Extract the (X, Y) coordinate from the center of the cell holding the provided text.  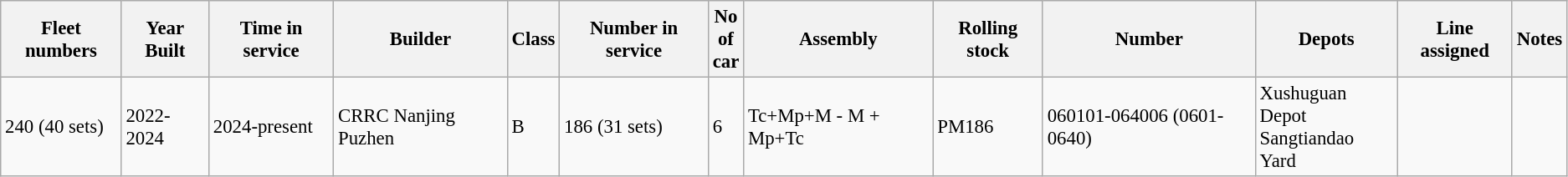
Number in service (634, 39)
B (534, 127)
Notes (1540, 39)
No of car (725, 39)
2024-present (271, 127)
PM186 (987, 127)
Rolling stock (987, 39)
CRRC Nanjing Puzhen (421, 127)
Number (1149, 39)
Assembly (838, 39)
Class (534, 39)
6 (725, 127)
Fleet numbers (61, 39)
Xushuguan DepotSangtiandao Yard (1326, 127)
060101-064006 (0601-0640) (1149, 127)
Builder (421, 39)
186 (31 sets) (634, 127)
Line assigned (1454, 39)
Year Built (165, 39)
Depots (1326, 39)
Time in service (271, 39)
240 (40 sets) (61, 127)
Tc+Mp+M - M + Mp+Tc (838, 127)
2022-2024 (165, 127)
